For the text-containing cell, return its midpoint in [X, Y] coordinate format. 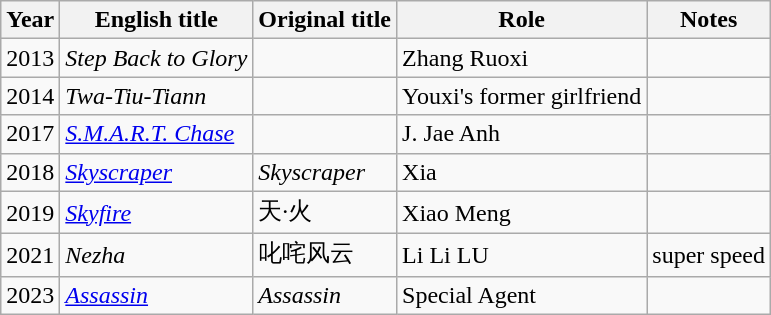
2017 [30, 134]
Notes [709, 20]
J. Jae Anh [522, 134]
2013 [30, 58]
叱咤风云 [325, 256]
English title [156, 20]
Special Agent [522, 295]
Xia [522, 172]
Zhang Ruoxi [522, 58]
super speed [709, 256]
天·火 [325, 212]
S.M.A.R.T. Chase [156, 134]
Twa-Tiu-Tiann [156, 96]
Youxi's former girlfriend [522, 96]
Original title [325, 20]
2018 [30, 172]
Nezha [156, 256]
Role [522, 20]
2019 [30, 212]
2014 [30, 96]
Li Li LU [522, 256]
2021 [30, 256]
2023 [30, 295]
Year [30, 20]
Xiao Meng [522, 212]
Step Back to Glory [156, 58]
Skyfire [156, 212]
